Detect which cell encompasses the target text, then output its (x, y) center coordinate. 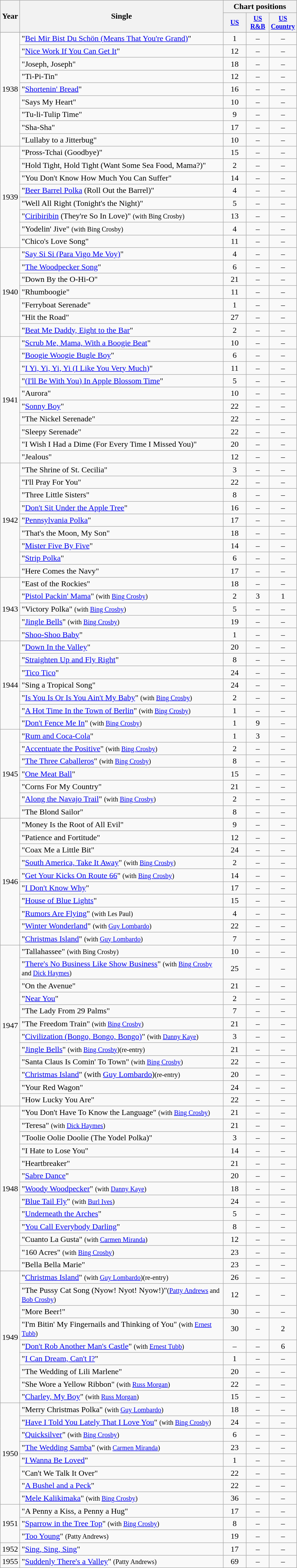
"I Wanna Be Loved" (122, 1460)
"More Beer!" (122, 1311)
Single (122, 16)
"Aurora" (122, 393)
"Don't Sit Under the Apple Tree" (122, 508)
"160 Acres" (with Bing Crosby) (122, 1252)
"Don't Fence Me In" (with Bing Crosby) (122, 723)
"Woody Woodpecker" (with Danny Kaye) (122, 1189)
1955 (10, 1562)
"Jingle Bells" (with Bing Crosby)(re-entry) (122, 1049)
Year (10, 16)
"Chico's Love Song" (122, 241)
"The Nickel Serenade" (122, 419)
"Don't Rob Another Man's Castle" (with Ernest Tubb) (122, 1346)
"The Lady From 29 Palms" (122, 1011)
"Sing a Tropical Song" (122, 685)
"Patience and Fortitude" (122, 837)
"Is You Is Or Is You Ain't My Baby" (with Bing Crosby) (122, 698)
"I'm Bitin' My Fingernails and Thinking of You" (with Ernest Tubb) (122, 1329)
"Money Is the Root of All Evil" (122, 824)
"A Hot Time In the Town of Berlin" (with Bing Crosby) (122, 711)
"Can't We Talk It Over" (122, 1473)
"I Yi, Yi, Yi, Yi (I Like You Very Much)" (122, 368)
"Strip Polka" (122, 558)
"Down In the Valley" (122, 647)
"The Three Caballeros" (with Bing Crosby) (122, 761)
1948 (10, 1189)
"You Don't Know How Much You Can Suffer" (122, 178)
"Merry Christmas Polka" (with Guy Lombardo) (122, 1409)
"Rhumboogie" (122, 292)
"Sonny Boy" (122, 406)
"Quicksilver" (with Bing Crosby) (122, 1435)
"Tico Tico" (122, 672)
"Scrub Me, Mama, With a Boogie Beat" (122, 343)
"Nice Work If You Can Get It" (122, 51)
"Sabre Dance" (122, 1176)
"The Pussy Cat Song (Nyow! Nyot! Nyow!)"(Patty Andrews and Bob Crosby) (122, 1295)
"I Wish I Had a Dime (For Every Time I Missed You)" (122, 444)
"Shoo-Shoo Baby" (122, 634)
"Shortenin' Bread" (122, 89)
"You Don't Have To Know the Language" (with Bing Crosby) (122, 1113)
"Beat Me Daddy, Eight to the Bar" (122, 330)
"Bella Bella Marie" (122, 1265)
"Jealous" (122, 457)
"Joseph, Joseph" (122, 64)
"On the Avenue" (122, 986)
"Your Red Wagon" (122, 1087)
"Underneath the Arches" (122, 1214)
"The Blond Sailor" (122, 812)
"Teresa" (with Dick Haymes) (122, 1125)
"Ciribiribin (They're So In Love)" (with Bing Crosby) (122, 216)
"Too Young" (Patty Andrews) (122, 1536)
"Ti-Pi-Tin" (122, 76)
"The Woodpecker Song" (122, 266)
"Heartbreaker" (122, 1163)
"Santa Claus Is Comin' To Town" (with Bing Crosby) (122, 1062)
"I Don't Know Why" (122, 888)
"Suddenly There's a Valley" (Patty Andrews) (122, 1562)
"There's No Business Like Show Business" (with Bing Crosby and Dick Haymes) (122, 969)
"The Freedom Train" (with Bing Crosby) (122, 1024)
1950 (10, 1454)
13 (235, 216)
"Toolie Oolie Doolie (The Yodel Polka)" (122, 1138)
1947 (10, 1026)
1942 (10, 520)
"Near You" (122, 998)
"You Call Everybody Darling" (122, 1227)
1943 (10, 609)
"Say Si Si (Para Vigo Me Voy)" (122, 254)
"I'll Pray For You" (122, 482)
"A Bushel and a Peck" (122, 1485)
"That's the Moon, My Son" (122, 533)
"Pross-Tchai (Goodbye)" (122, 153)
26 (235, 1277)
"Accentuate the Positive" (with Bing Crosby) (122, 749)
"Beer Barrel Polka (Roll Out the Barrel)" (122, 191)
"The Wedding of Lili Marlene" (122, 1371)
USR&B (257, 23)
36 (235, 1498)
"Hit the Road" (122, 317)
"The Wedding Samba" (with Carmen Miranda) (122, 1447)
"How Lucky You Are" (122, 1100)
1951 (10, 1523)
"Cuanto La Gusta" (with Carmen Miranda) (122, 1239)
"House of Blue Lights" (122, 901)
69 (235, 1562)
"Corns For My Country" (122, 786)
"Pistol Packin' Mama" (with Bing Crosby) (122, 596)
"Three Little Sisters" (122, 495)
"One Meat Ball" (122, 774)
"Tallahassee" (with Bing Crosby) (122, 951)
"Get Your Kicks On Route 66" (with Bing Crosby) (122, 875)
"Along the Navajo Trail" (with Bing Crosby) (122, 799)
"Ferryboat Serenade" (122, 305)
"Says My Heart" (122, 102)
"Sleepy Serenade" (122, 431)
"Christmas Island" (with Guy Lombardo) (122, 939)
"Sing, Sing, Sing" (122, 1549)
1949 (10, 1337)
"South America, Take It Away" (with Bing Crosby) (122, 862)
"Victory Polka" (with Bing Crosby) (122, 609)
"Bei Mir Bist Du Schön (Means That You're Grand)" (122, 38)
"Coax Me a Little Bit" (122, 850)
"Jingle Bells" (with Bing Crosby) (122, 622)
1945 (10, 774)
1952 (10, 1549)
1938 (10, 89)
1944 (10, 685)
"Lullaby to a Jitterbug" (122, 140)
1946 (10, 881)
"Down By the O-Hi-O" (122, 279)
"Blue Tail Fly" (with Burl Ives) (122, 1201)
"Rumors Are Flying" (with Les Paul) (122, 913)
27 (235, 317)
"She Wore a Yellow Ribbon" (with Russ Morgan) (122, 1384)
"Winter Wonderland" (with Guy Lombardo) (122, 926)
"Charley, My Boy" (with Russ Morgan) (122, 1397)
"(I'll Be With You) In Apple Blossom Time" (122, 381)
"Mister Five By Five" (122, 546)
"Sparrow in the Tree Top" (with Bing Crosby) (122, 1523)
25 (235, 969)
"Civilization (Bongo, Bongo, Bongo)" (with Danny Kaye) (122, 1036)
"Have I Told You Lately That I Love You" (with Bing Crosby) (122, 1422)
"I Hate to Lose You" (122, 1151)
"East of the Rockies" (122, 584)
"Yodelin' Jive" (with Bing Crosby) (122, 229)
1940 (10, 292)
1939 (10, 197)
"Straighten Up and Fly Right" (122, 660)
"Tu-li-Tulip Time" (122, 115)
"A Penny a Kiss, a Penny a Hug" (122, 1511)
"The Shrine of St. Cecilia" (122, 469)
"Sha-Sha" (122, 127)
"Mele Kalikimaka" (with Bing Crosby) (122, 1498)
Chart positions (260, 7)
1941 (10, 400)
"Pennsylvania Polka" (122, 520)
"Boogie Woogie Bugle Boy" (122, 355)
"Hold Tight, Hold Tight (Want Some Sea Food, Mama?)" (122, 165)
US Country (283, 23)
"Here Comes the Navy" (122, 571)
"Well All Right (Tonight's the Night)" (122, 203)
"I Can Dream, Can't I?" (122, 1359)
US (235, 23)
"Rum and Coca-Cola" (122, 736)
